Identify which cell holds the provided text, then report its [x, y] central coordinate. 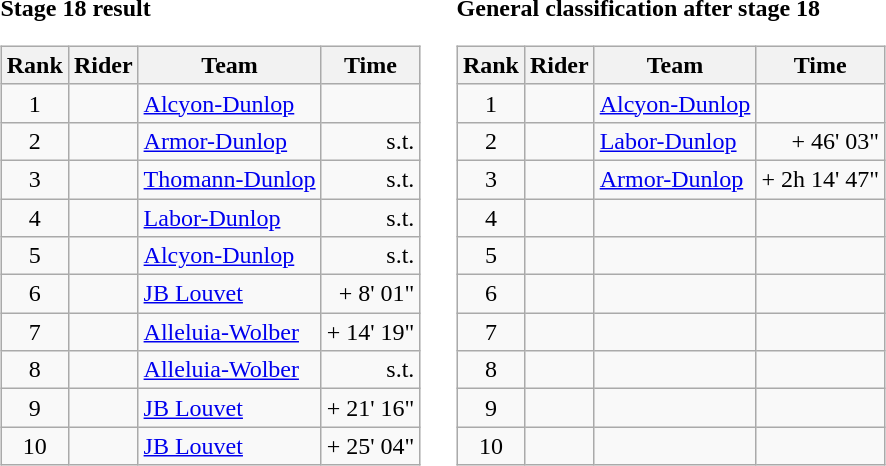
+ 46' 03" [820, 141]
+ 14' 19" [370, 332]
+ 2h 14' 47" [820, 179]
+ 8' 01" [370, 294]
Thomann-Dunlop [230, 179]
+ 21' 16" [370, 408]
+ 25' 04" [370, 446]
